Return [x, y] of the center of cell containing provided text 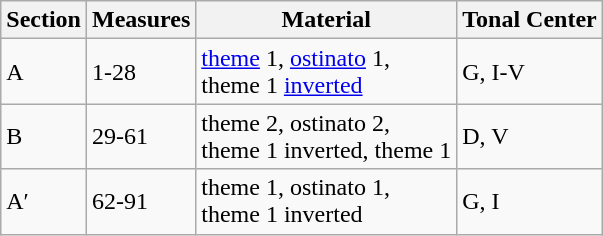
Measures [140, 20]
theme 2, ostinato 2,theme 1 inverted, theme 1 [326, 136]
1-28 [140, 72]
A [44, 72]
29-61 [140, 136]
Tonal Center [530, 20]
G, I [530, 202]
G, I-V [530, 72]
Material [326, 20]
D, V [530, 136]
Section [44, 20]
A′ [44, 202]
62-91 [140, 202]
B [44, 136]
